For the text-containing cell, return its midpoint in (X, Y) coordinate format. 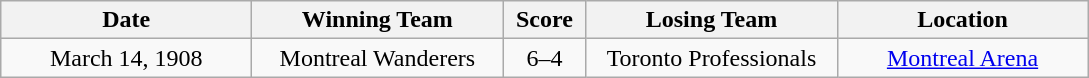
Montreal Wanderers (378, 58)
Losing Team (712, 20)
Winning Team (378, 20)
6–4 (544, 58)
Toronto Professionals (712, 58)
March 14, 1908 (126, 58)
Score (544, 20)
Location (962, 20)
Date (126, 20)
Montreal Arena (962, 58)
